Pinpoint the cell where the given text exists, returning its (X, Y) midpoint coordinate. 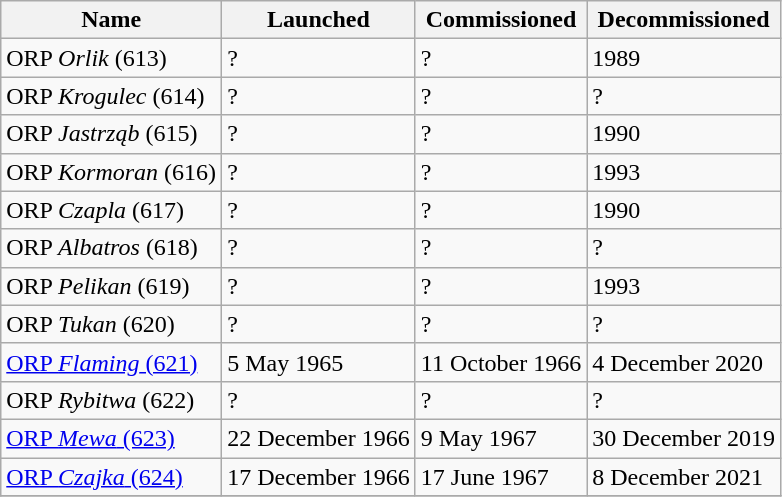
Launched (319, 20)
ORP Mewa (623) (112, 438)
ORP Orlik (613) (112, 58)
ORP Jastrząb (615) (112, 134)
5 May 1965 (319, 362)
Decommissioned (684, 20)
ORP Albatros (618) (112, 248)
Commissioned (500, 20)
ORP Rybitwa (622) (112, 400)
ORP Czajka (624) (112, 477)
ORP Tukan (620) (112, 324)
4 December 2020 (684, 362)
17 December 1966 (319, 477)
ORP Kormoran (616) (112, 172)
22 December 1966 (319, 438)
ORP Pelikan (619) (112, 286)
Name (112, 20)
17 June 1967 (500, 477)
1989 (684, 58)
ORP Czapla (617) (112, 210)
ORP Krogulec (614) (112, 96)
ORP Flaming (621) (112, 362)
11 October 1966 (500, 362)
30 December 2019 (684, 438)
9 May 1967 (500, 438)
8 December 2021 (684, 477)
